Detect which cell encompasses the target text, then output its (x, y) center coordinate. 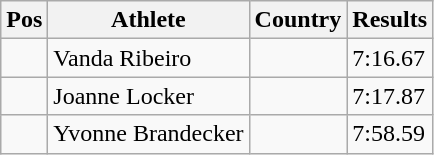
7:58.59 (390, 134)
7:17.87 (390, 96)
Country (298, 20)
Vanda Ribeiro (148, 58)
Joanne Locker (148, 96)
7:16.67 (390, 58)
Results (390, 20)
Pos (24, 20)
Athlete (148, 20)
Yvonne Brandecker (148, 134)
